Return the [x, y] coordinate for the center point of the cell that contains the specified text.  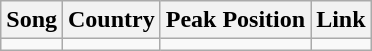
Link [341, 20]
Peak Position [235, 20]
Country [112, 20]
Song [32, 20]
